Output the (X, Y) coordinate of the center of the cell containing the given text.  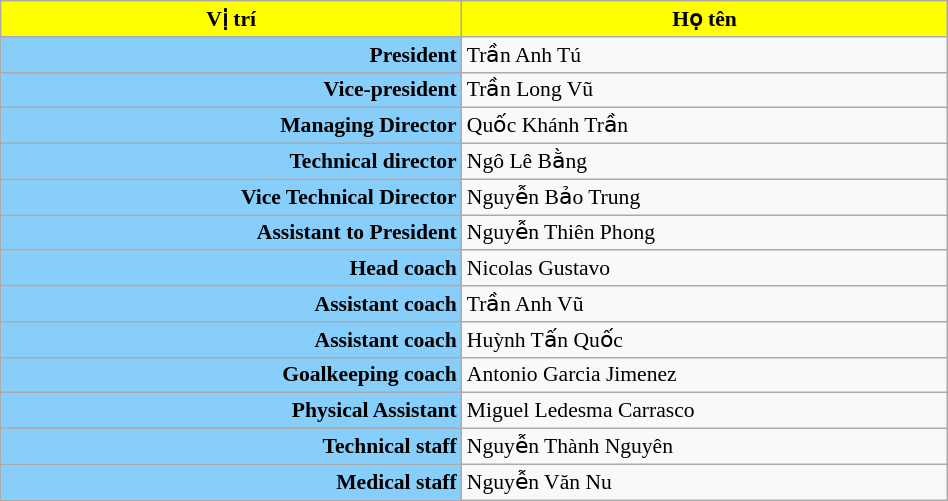
Nguyễn Thiên Phong (704, 233)
Vị trí (232, 19)
Trần Anh Vũ (704, 304)
Nguyễn Văn Nu (704, 482)
Managing Director (232, 126)
Họ tên (704, 19)
Trần Anh Tú (704, 55)
Technical director (232, 162)
Head coach (232, 269)
Assistant to President (232, 233)
Antonio Garcia Jimenez (704, 375)
Ngô Lê Bằng (704, 162)
Nguyễn Bảo Trung (704, 197)
Vice-president (232, 90)
Miguel Ledesma Carrasco (704, 411)
President (232, 55)
Medical staff (232, 482)
Physical Assistant (232, 411)
Vice Technical Director (232, 197)
Goalkeeping coach (232, 375)
Quốc Khánh Trần (704, 126)
Nicolas Gustavo (704, 269)
Trần Long Vũ (704, 90)
Technical staff (232, 447)
Huỳnh Tấn Quốc (704, 340)
Nguyễn Thành Nguyên (704, 447)
